Locate the cell with the specified text and output its [X, Y] center coordinate. 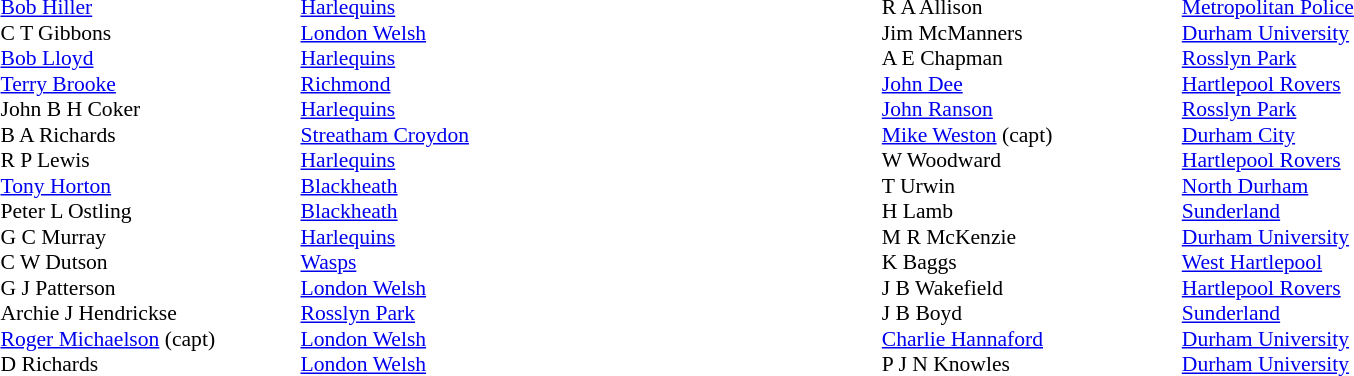
W Woodward [1032, 161]
C W Dutson [150, 263]
A E Chapman [1032, 59]
John Ranson [1032, 109]
Bob Lloyd [150, 59]
Charlie Hannaford [1032, 339]
G J Patterson [150, 288]
North Durham [1268, 186]
West Hartlepool [1268, 263]
Roger Michaelson (capt) [150, 339]
Streatham Croydon [384, 135]
John B H Coker [150, 109]
B A Richards [150, 135]
M R McKenzie [1032, 237]
C T Gibbons [150, 33]
G C Murray [150, 237]
Terry Brooke [150, 84]
Wasps [384, 263]
Jim McManners [1032, 33]
J B Wakefield [1032, 288]
J B Boyd [1032, 313]
Durham City [1268, 135]
Tony Horton [150, 186]
Archie J Hendrickse [150, 313]
K Baggs [1032, 263]
H Lamb [1032, 211]
Peter L Ostling [150, 211]
John Dee [1032, 84]
Mike Weston (capt) [1032, 135]
T Urwin [1032, 186]
R P Lewis [150, 161]
Richmond [384, 84]
